Detect which cell encompasses the target text, then output its [X, Y] center coordinate. 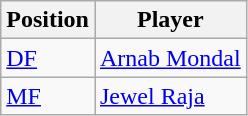
Arnab Mondal [170, 58]
Position [48, 20]
MF [48, 96]
Jewel Raja [170, 96]
Player [170, 20]
DF [48, 58]
